Output the [x, y] coordinate of the center of the cell containing the given text.  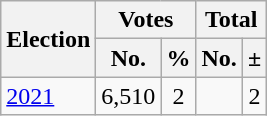
Votes [146, 20]
6,510 [128, 96]
Total [232, 20]
2021 [48, 96]
% [178, 58]
Election [48, 39]
± [254, 58]
